Determine the (x, y) coordinate at the center of the cell enclosing the given text.  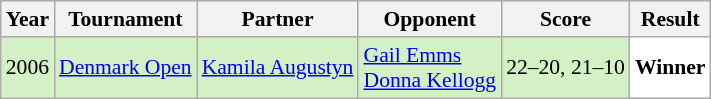
Opponent (430, 19)
Denmark Open (126, 68)
Partner (278, 19)
22–20, 21–10 (566, 68)
Tournament (126, 19)
Kamila Augustyn (278, 68)
Winner (670, 68)
Gail Emms Donna Kellogg (430, 68)
Score (566, 19)
Year (28, 19)
2006 (28, 68)
Result (670, 19)
